Identify which cell holds the provided text, then report its [x, y] central coordinate. 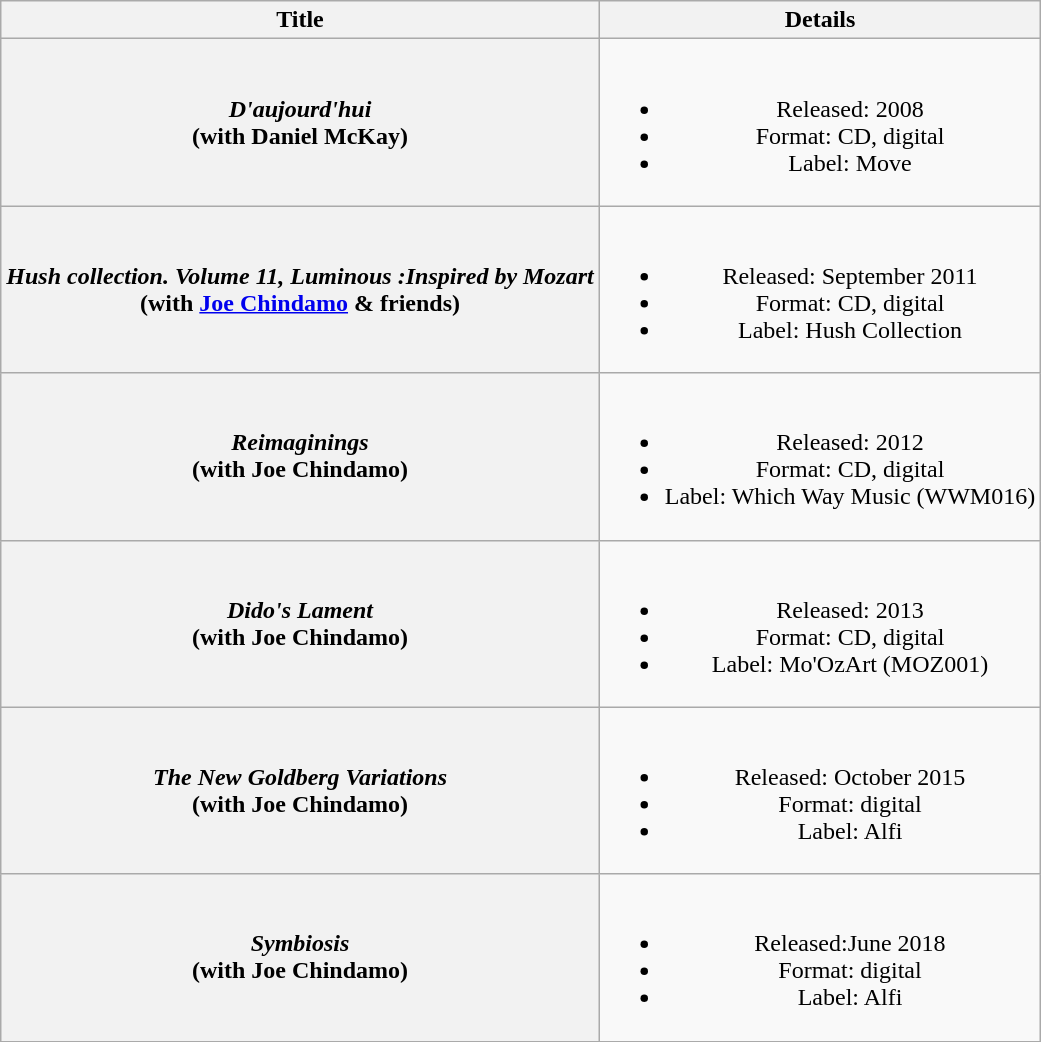
Released:June 2018Format: digitalLabel: Alfi [820, 958]
Released: 2013Format: CD, digitalLabel: Mo'OzArt (MOZ001) [820, 624]
D'aujourd'hui (with Daniel McKay) [300, 122]
Hush collection. Volume 11, Luminous :Inspired by Mozart (with Joe Chindamo & friends) [300, 290]
Released: 2012Format: CD, digitalLabel: Which Way Music (WWM016) [820, 456]
Released: October 2015Format: digitalLabel: Alfi [820, 790]
Title [300, 20]
Reimaginings (with Joe Chindamo) [300, 456]
Symbiosis (with Joe Chindamo) [300, 958]
Released: September 2011Format: CD, digitalLabel: Hush Collection [820, 290]
Details [820, 20]
Dido's Lament (with Joe Chindamo) [300, 624]
The New Goldberg Variations (with Joe Chindamo) [300, 790]
Released: 2008Format: CD, digitalLabel: Move [820, 122]
